Scan for the cell matching the given text and deliver its (x, y) coordinate at center. 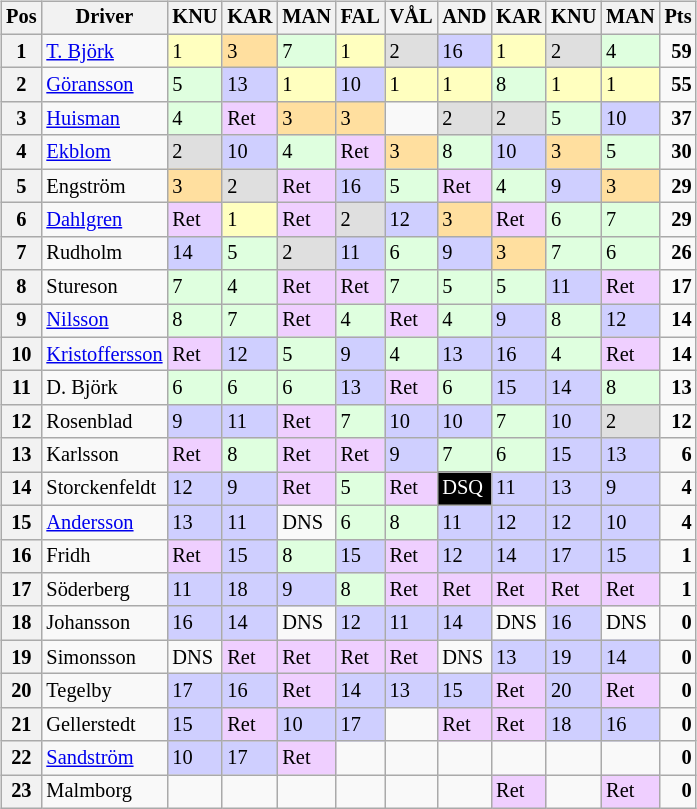
Malmborg (104, 792)
Pos (21, 18)
Ekblom (104, 152)
Johansson (104, 623)
Göransson (104, 85)
Tegelby (104, 691)
Gellerstedt (104, 724)
Fridh (104, 556)
Karlsson (104, 455)
Storckenfeldt (104, 489)
23 (21, 792)
Rosenblad (104, 422)
Huisman (104, 119)
D. Björk (104, 388)
Söderberg (104, 590)
AND (464, 18)
VÅL (412, 18)
Kristoffersson (104, 354)
T. Björk (104, 51)
26 (678, 253)
30 (678, 152)
21 (21, 724)
Rudholm (104, 253)
22 (21, 758)
Sandström (104, 758)
55 (678, 85)
Driver (104, 18)
Dahlgren (104, 220)
Stureson (104, 287)
Andersson (104, 522)
Engström (104, 186)
59 (678, 51)
FAL (360, 18)
Nilsson (104, 321)
Simonsson (104, 657)
Pts (678, 18)
37 (678, 119)
DSQ (464, 489)
